Locate the cell with the specified text and output its [X, Y] center coordinate. 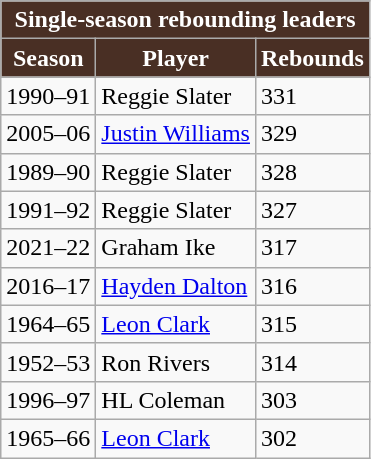
Ron Rivers [176, 362]
HL Coleman [176, 400]
314 [312, 362]
303 [312, 400]
Justin Williams [176, 134]
1990–91 [48, 96]
2021–22 [48, 248]
1991–92 [48, 210]
2005–06 [48, 134]
315 [312, 324]
1965–66 [48, 438]
1989–90 [48, 172]
1964–65 [48, 324]
Single-season rebounding leaders [186, 20]
316 [312, 286]
331 [312, 96]
1952–53 [48, 362]
1996–97 [48, 400]
Player [176, 58]
Rebounds [312, 58]
328 [312, 172]
327 [312, 210]
302 [312, 438]
317 [312, 248]
Hayden Dalton [176, 286]
2016–17 [48, 286]
329 [312, 134]
Graham Ike [176, 248]
Season [48, 58]
